Output the (x, y) coordinate of the center of the cell containing the given text.  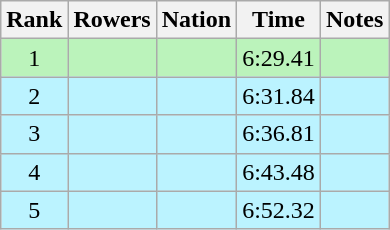
6:29.41 (279, 58)
4 (34, 172)
Rowers (112, 20)
3 (34, 134)
Notes (354, 20)
6:52.32 (279, 210)
5 (34, 210)
6:43.48 (279, 172)
Rank (34, 20)
2 (34, 96)
Time (279, 20)
1 (34, 58)
6:31.84 (279, 96)
Nation (196, 20)
6:36.81 (279, 134)
